Find where the given text appears and provide that cell's center as [x, y] coordinate. 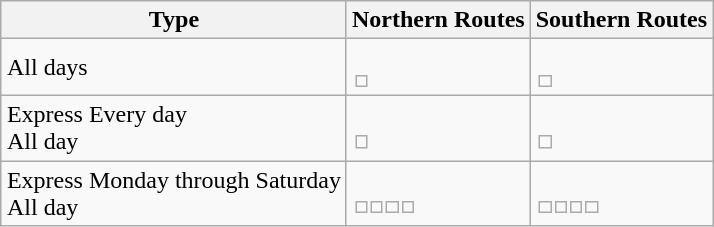
Type [174, 20]
Express Every dayAll day [174, 128]
Express Monday through SaturdayAll day [174, 192]
Northern Routes [438, 20]
All days [174, 68]
Southern Routes [621, 20]
